From the cell containing the given text, extract its center point as (X, Y) coordinate. 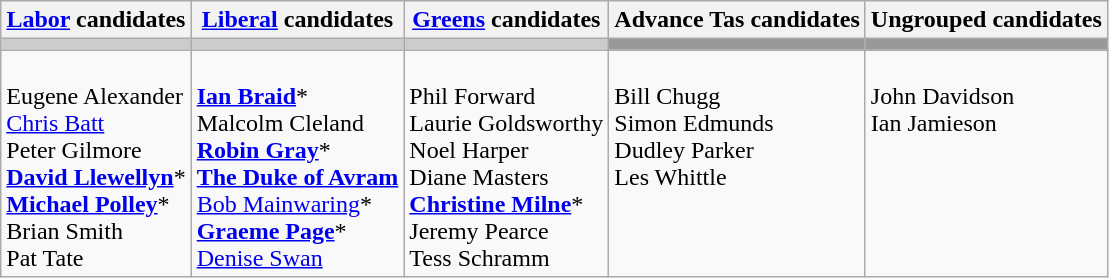
Eugene Alexander Chris Batt Peter Gilmore David Llewellyn* Michael Polley* Brian Smith Pat Tate (96, 164)
Bill Chugg Simon Edmunds Dudley Parker Les Whittle (737, 164)
Phil Forward Laurie Goldsworthy Noel Harper Diane Masters Christine Milne* Jeremy Pearce Tess Schramm (506, 164)
Labor candidates (96, 20)
Advance Tas candidates (737, 20)
Ian Braid* Malcolm Cleland Robin Gray* The Duke of Avram Bob Mainwaring* Graeme Page* Denise Swan (298, 164)
Greens candidates (506, 20)
John Davidson Ian Jamieson (986, 164)
Liberal candidates (298, 20)
Ungrouped candidates (986, 20)
